Detect which cell encompasses the target text, then output its (X, Y) center coordinate. 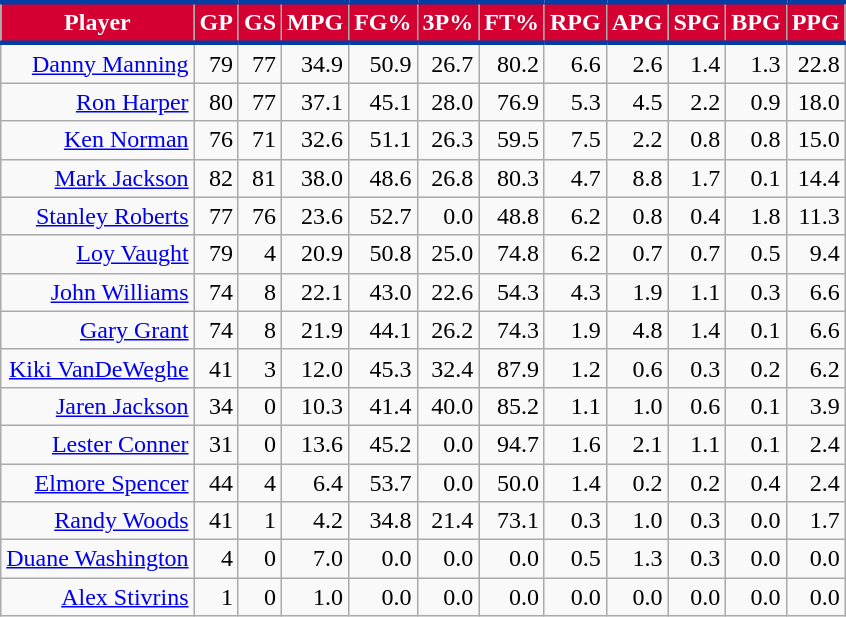
48.8 (512, 216)
RPG (575, 22)
26.8 (448, 178)
9.4 (816, 254)
50.8 (383, 254)
Ron Harper (98, 102)
4.5 (637, 102)
MPG (316, 22)
3P% (448, 22)
Alex Stivrins (98, 597)
40.0 (448, 406)
82 (216, 178)
3 (260, 368)
59.5 (512, 140)
41.4 (383, 406)
1.6 (575, 444)
85.2 (512, 406)
GS (260, 22)
80 (216, 102)
BPG (756, 22)
45.1 (383, 102)
FG% (383, 22)
38.0 (316, 178)
23.6 (316, 216)
20.9 (316, 254)
0.9 (756, 102)
4.3 (575, 292)
80.3 (512, 178)
34.8 (383, 521)
10.3 (316, 406)
7.0 (316, 559)
50.9 (383, 63)
4.8 (637, 330)
GP (216, 22)
48.6 (383, 178)
37.1 (316, 102)
11.3 (816, 216)
Loy Vaught (98, 254)
81 (260, 178)
Jaren Jackson (98, 406)
74.3 (512, 330)
FT% (512, 22)
54.3 (512, 292)
21.4 (448, 521)
4.2 (316, 521)
2.1 (637, 444)
Mark Jackson (98, 178)
32.4 (448, 368)
4.7 (575, 178)
John Williams (98, 292)
34 (216, 406)
APG (637, 22)
87.9 (512, 368)
15.0 (816, 140)
14.4 (816, 178)
Player (98, 22)
21.9 (316, 330)
7.5 (575, 140)
Randy Woods (98, 521)
Gary Grant (98, 330)
2.6 (637, 63)
6.4 (316, 483)
52.7 (383, 216)
28.0 (448, 102)
71 (260, 140)
74.8 (512, 254)
80.2 (512, 63)
26.2 (448, 330)
45.3 (383, 368)
13.6 (316, 444)
1.8 (756, 216)
Ken Norman (98, 140)
22.1 (316, 292)
43.0 (383, 292)
Duane Washington (98, 559)
Danny Manning (98, 63)
53.7 (383, 483)
73.1 (512, 521)
25.0 (448, 254)
31 (216, 444)
22.6 (448, 292)
Kiki VanDeWeghe (98, 368)
76.9 (512, 102)
44 (216, 483)
8.8 (637, 178)
50.0 (512, 483)
Lester Conner (98, 444)
94.7 (512, 444)
Elmore Spencer (98, 483)
3.9 (816, 406)
12.0 (316, 368)
51.1 (383, 140)
44.1 (383, 330)
SPG (697, 22)
22.8 (816, 63)
18.0 (816, 102)
32.6 (316, 140)
34.9 (316, 63)
5.3 (575, 102)
1.2 (575, 368)
26.7 (448, 63)
45.2 (383, 444)
26.3 (448, 140)
Stanley Roberts (98, 216)
PPG (816, 22)
